Extract the (x, y) coordinate from the center of the cell holding the provided text.  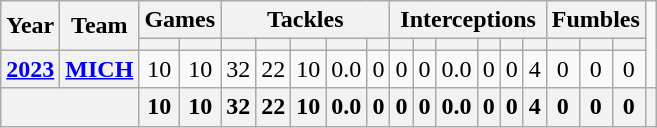
Tackles (306, 20)
Games (180, 20)
2023 (30, 69)
MICH (100, 69)
Year (30, 26)
Team (100, 26)
Fumbles (596, 20)
Interceptions (468, 20)
